Detect which cell encompasses the target text, then output its [x, y] center coordinate. 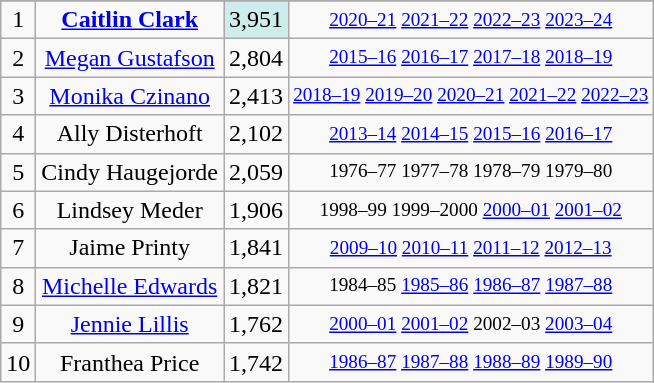
Jennie Lillis [130, 324]
2018–19 2019–20 2020–21 2021–22 2022–23 [471, 96]
2,804 [256, 58]
2,102 [256, 134]
Megan Gustafson [130, 58]
Lindsey Meder [130, 210]
1984–85 1985–86 1986–87 1987–88 [471, 286]
1,841 [256, 248]
9 [18, 324]
7 [18, 248]
2000–01 2001–02 2002–03 2003–04 [471, 324]
2,059 [256, 172]
3,951 [256, 20]
5 [18, 172]
3 [18, 96]
Monika Czinano [130, 96]
2015–16 2016–17 2017–18 2018–19 [471, 58]
1976–77 1977–78 1978–79 1979–80 [471, 172]
2013–14 2014–15 2015–16 2016–17 [471, 134]
1,821 [256, 286]
1998–99 1999–2000 2000–01 2001–02 [471, 210]
8 [18, 286]
Caitlin Clark [130, 20]
1,906 [256, 210]
2 [18, 58]
1986–87 1987–88 1988–89 1989–90 [471, 362]
Jaime Printy [130, 248]
10 [18, 362]
1,762 [256, 324]
Ally Disterhoft [130, 134]
1,742 [256, 362]
6 [18, 210]
1 [18, 20]
Franthea Price [130, 362]
4 [18, 134]
2,413 [256, 96]
Michelle Edwards [130, 286]
2009–10 2010–11 2011–12 2012–13 [471, 248]
Cindy Haugejorde [130, 172]
2020–21 2021–22 2022–23 2023–24 [471, 20]
